Search for the cell housing the specified text and yield its (X, Y) center coordinate. 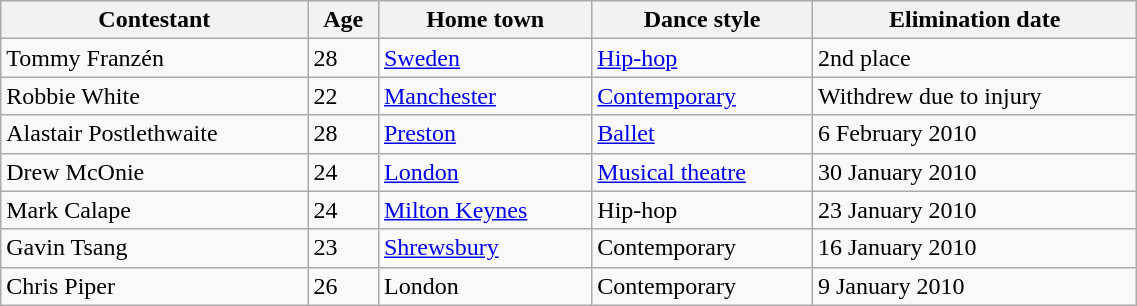
Tommy Franzén (154, 58)
Ballet (702, 134)
Alastair Postlethwaite (154, 134)
30 January 2010 (974, 172)
Preston (484, 134)
26 (344, 286)
Elimination date (974, 20)
Age (344, 20)
2nd place (974, 58)
Sweden (484, 58)
22 (344, 96)
Chris Piper (154, 286)
Manchester (484, 96)
6 February 2010 (974, 134)
Drew McOnie (154, 172)
16 January 2010 (974, 248)
23 January 2010 (974, 210)
23 (344, 248)
Musical theatre (702, 172)
Withdrew due to injury (974, 96)
Dance style (702, 20)
Shrewsbury (484, 248)
9 January 2010 (974, 286)
Milton Keynes (484, 210)
Robbie White (154, 96)
Contestant (154, 20)
Home town (484, 20)
Gavin Tsang (154, 248)
Mark Calape (154, 210)
